Detect which cell encompasses the target text, then output its [x, y] center coordinate. 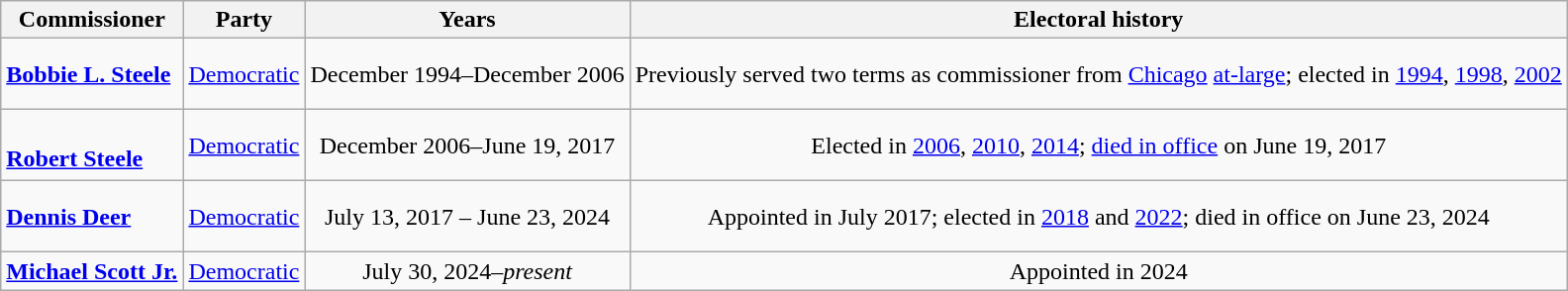
Commissioner [92, 20]
July 30, 2024–present [467, 271]
Robert Steele [92, 145]
December 2006–June 19, 2017 [467, 145]
Party [244, 20]
Dennis Deer [92, 217]
Michael Scott Jr. [92, 271]
Previously served two terms as commissioner from Chicago at-large; elected in 1994, 1998, 2002 [1099, 74]
December 1994–December 2006 [467, 74]
Elected in 2006, 2010, 2014; died in office on June 19, 2017 [1099, 145]
Years [467, 20]
Appointed in July 2017; elected in 2018 and 2022; died in office on June 23, 2024 [1099, 217]
Electoral history [1099, 20]
Appointed in 2024 [1099, 271]
Bobbie L. Steele [92, 74]
July 13, 2017 – June 23, 2024 [467, 217]
